Pinpoint the cell where the given text exists, returning its (x, y) midpoint coordinate. 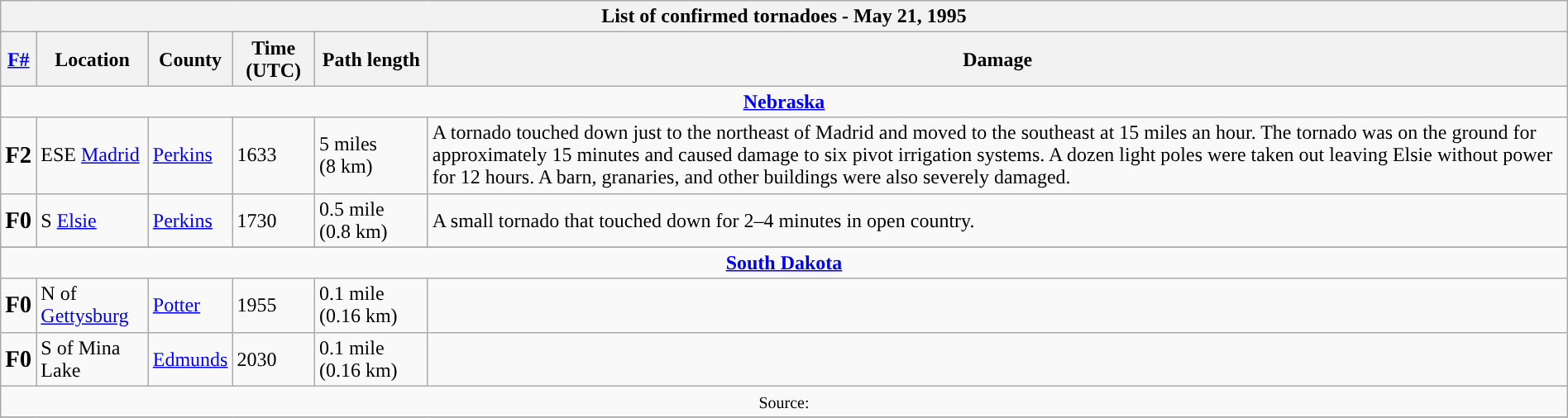
South Dakota (784, 263)
0.5 mile (0.8 km) (370, 220)
1633 (273, 155)
1730 (273, 220)
2030 (273, 359)
County (190, 59)
Location (93, 59)
Nebraska (784, 102)
Potter (190, 306)
Path length (370, 59)
ESE Madrid (93, 155)
S of Mina Lake (93, 359)
F2 (18, 155)
Edmunds (190, 359)
5 miles (8 km) (370, 155)
Damage (997, 59)
List of confirmed tornadoes - May 21, 1995 (784, 17)
S Elsie (93, 220)
Time (UTC) (273, 59)
A small tornado that touched down for 2–4 minutes in open country. (997, 220)
Source: (784, 401)
F# (18, 59)
1955 (273, 306)
N of Gettysburg (93, 306)
